Return (x, y) of the center of cell containing provided text 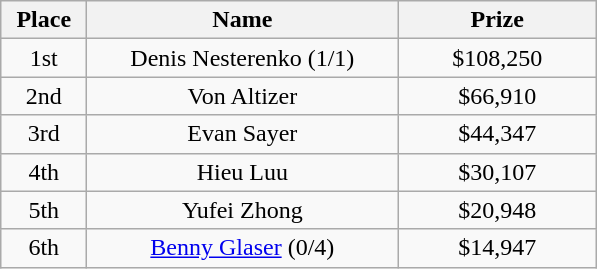
6th (44, 248)
Place (44, 20)
$20,948 (498, 210)
Benny Glaser (0/4) (242, 248)
$14,947 (498, 248)
$44,347 (498, 134)
2nd (44, 96)
Hieu Luu (242, 172)
4th (44, 172)
$108,250 (498, 58)
Von Altizer (242, 96)
3rd (44, 134)
5th (44, 210)
1st (44, 58)
Yufei Zhong (242, 210)
Prize (498, 20)
Name (242, 20)
$66,910 (498, 96)
Evan Sayer (242, 134)
Denis Nesterenko (1/1) (242, 58)
$30,107 (498, 172)
